Capture the cell that displays the provided text and extract its (X, Y) central coordinate. 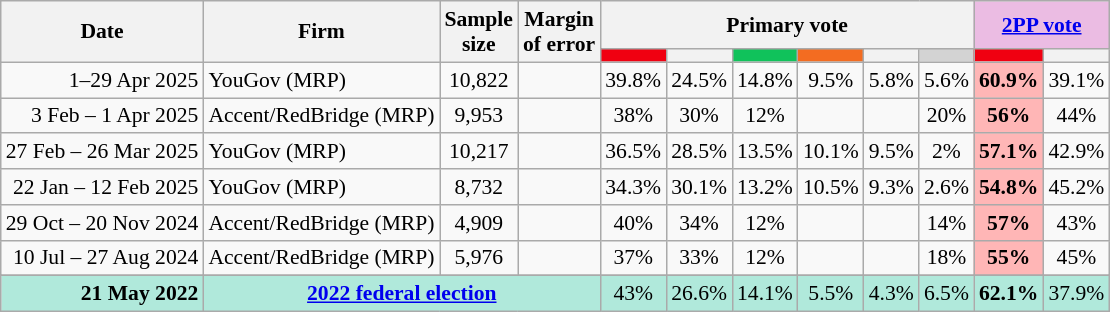
30% (699, 116)
10 Jul – 27 Aug 2024 (102, 258)
36.5% (633, 152)
3 Feb – 1 Apr 2025 (102, 116)
Primary vote (787, 25)
40% (633, 223)
Firm (321, 32)
60.9% (1008, 80)
55% (1008, 258)
57% (1008, 223)
10.5% (831, 187)
4,909 (479, 223)
8,732 (479, 187)
24.5% (699, 80)
Date (102, 32)
Marginof error (559, 32)
10,217 (479, 152)
13.5% (765, 152)
42.9% (1076, 152)
1–29 Apr 2025 (102, 80)
45.2% (1076, 187)
56% (1008, 116)
39.1% (1076, 80)
4.3% (892, 294)
37% (633, 258)
34.3% (633, 187)
28.5% (699, 152)
34% (699, 223)
2PP vote (1042, 25)
39.8% (633, 80)
26.6% (699, 294)
10.1% (831, 152)
14.1% (765, 294)
2% (946, 152)
29 Oct – 20 Nov 2024 (102, 223)
33% (699, 258)
22 Jan – 12 Feb 2025 (102, 187)
27 Feb – 26 Mar 2025 (102, 152)
13.2% (765, 187)
30.1% (699, 187)
6.5% (946, 294)
45% (1076, 258)
5.8% (892, 80)
21 May 2022 (102, 294)
14% (946, 223)
54.8% (1008, 187)
14.8% (765, 80)
18% (946, 258)
10,822 (479, 80)
9,953 (479, 116)
57.1% (1008, 152)
20% (946, 116)
62.1% (1008, 294)
2022 federal election (402, 294)
2.6% (946, 187)
37.9% (1076, 294)
5,976 (479, 258)
44% (1076, 116)
5.5% (831, 294)
9.3% (892, 187)
Samplesize (479, 32)
5.6% (946, 80)
38% (633, 116)
